Detect which cell encompasses the target text, then output its [X, Y] center coordinate. 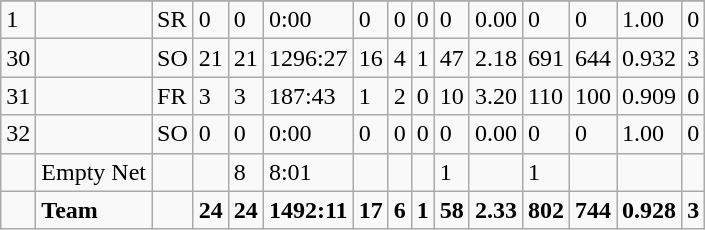
SR [173, 20]
FR [173, 96]
802 [546, 210]
0.909 [650, 96]
3.20 [496, 96]
47 [452, 58]
2 [400, 96]
58 [452, 210]
31 [18, 96]
2.33 [496, 210]
2.18 [496, 58]
8:01 [308, 172]
4 [400, 58]
691 [546, 58]
8 [246, 172]
32 [18, 134]
10 [452, 96]
Team [94, 210]
1492:11 [308, 210]
0.932 [650, 58]
16 [370, 58]
6 [400, 210]
1296:27 [308, 58]
Empty Net [94, 172]
17 [370, 210]
0.928 [650, 210]
644 [594, 58]
100 [594, 96]
187:43 [308, 96]
744 [594, 210]
30 [18, 58]
110 [546, 96]
